Find where the given text appears and provide that cell's center as [x, y] coordinate. 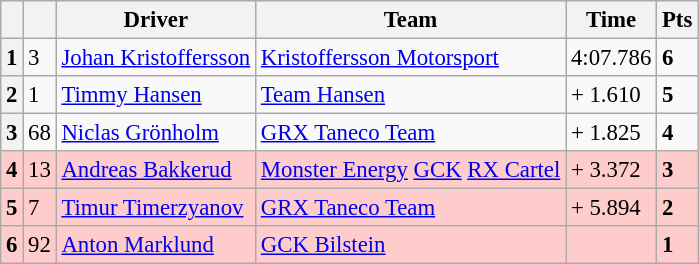
Team Hansen [410, 95]
Andreas Bakkerud [156, 170]
Niclas Grönholm [156, 133]
Timur Timerzyanov [156, 208]
13 [40, 170]
Time [612, 20]
Driver [156, 20]
Johan Kristoffersson [156, 58]
7 [40, 208]
Monster Energy GCK RX Cartel [410, 170]
Pts [678, 20]
GCK Bilstein [410, 245]
+ 1.825 [612, 133]
+ 5.894 [612, 208]
Anton Marklund [156, 245]
4:07.786 [612, 58]
+ 3.372 [612, 170]
+ 1.610 [612, 95]
Kristoffersson Motorsport [410, 58]
Timmy Hansen [156, 95]
92 [40, 245]
68 [40, 133]
Team [410, 20]
